Return the [x, y] coordinate for the center point of the cell that contains the specified text.  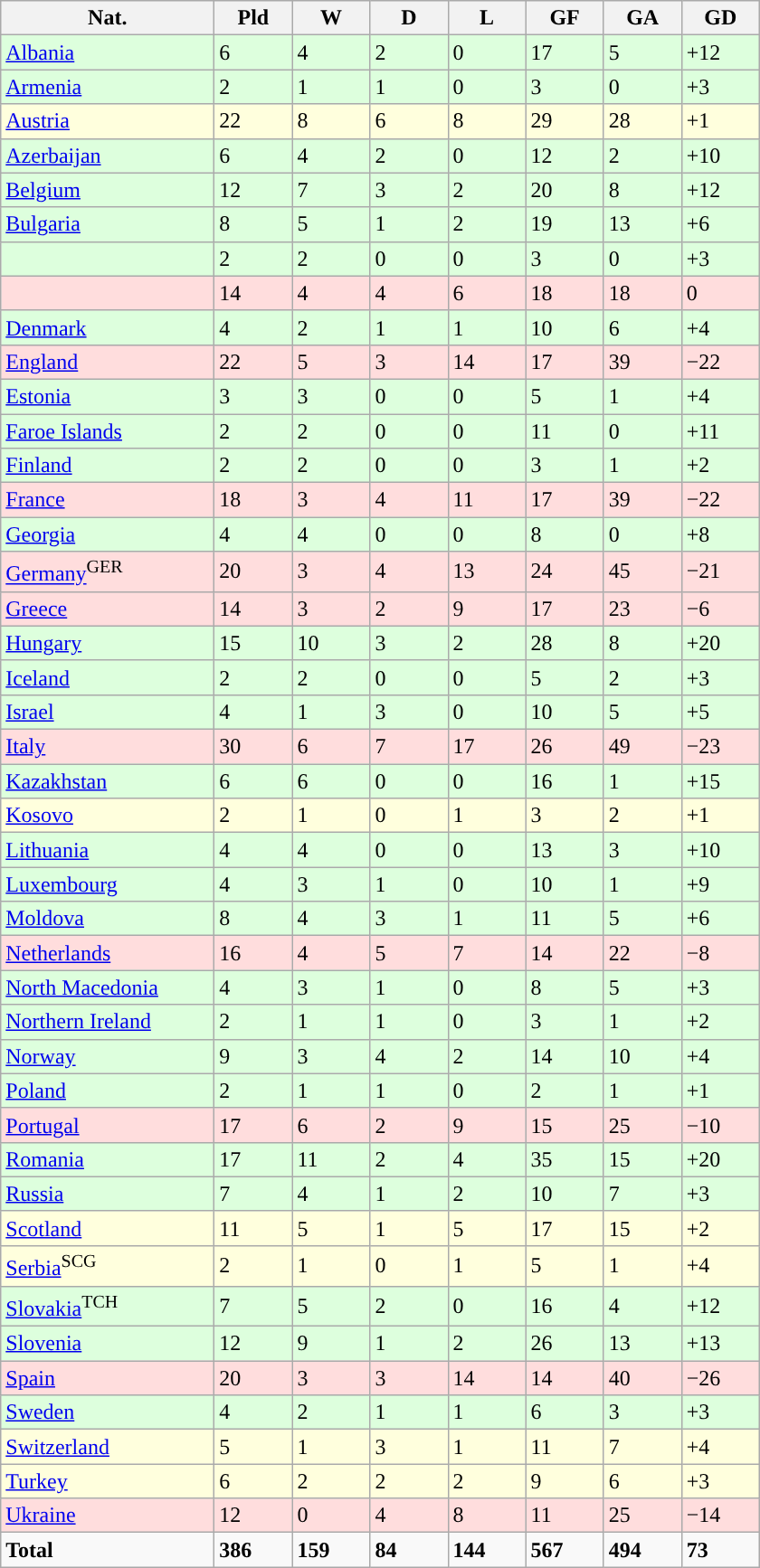
24 [565, 571]
49 [642, 747]
Russia [108, 1194]
Austria [108, 121]
30 [253, 747]
+8 [720, 534]
Pld [253, 18]
Ukraine [108, 1516]
Bulgaria [108, 224]
386 [253, 1550]
29 [565, 121]
+5 [720, 712]
D [409, 18]
19 [565, 224]
−10 [720, 1125]
Poland [108, 1091]
Hungary [108, 643]
+15 [720, 781]
Armenia [108, 87]
Albania [108, 52]
SerbiaSCG [108, 1266]
35 [565, 1159]
−23 [720, 747]
40 [642, 1378]
Portugal [108, 1125]
45 [642, 571]
Greece [108, 609]
Sweden [108, 1412]
−21 [720, 571]
Faroe Islands [108, 431]
W [331, 18]
Nat. [108, 18]
144 [487, 1550]
Azerbaijan [108, 156]
Norway [108, 1056]
Northern Ireland [108, 1022]
GermanyGER [108, 571]
GF [565, 18]
567 [565, 1550]
Kosovo [108, 816]
L [487, 18]
Spain [108, 1378]
England [108, 362]
Moldova [108, 919]
84 [409, 1550]
SlovakiaTCH [108, 1306]
Switzerland [108, 1447]
GD [720, 18]
Israel [108, 712]
Turkey [108, 1481]
−26 [720, 1378]
Georgia [108, 534]
Kazakhstan [108, 781]
23 [642, 609]
Scotland [108, 1228]
73 [720, 1550]
Belgium [108, 190]
494 [642, 1550]
North Macedonia [108, 987]
Luxembourg [108, 884]
Estonia [108, 396]
Netherlands [108, 953]
−6 [720, 609]
Romania [108, 1159]
Slovenia [108, 1344]
−14 [720, 1516]
+11 [720, 431]
Iceland [108, 677]
Finland [108, 466]
Italy [108, 747]
GA [642, 18]
159 [331, 1550]
−8 [720, 953]
+9 [720, 884]
France [108, 500]
Denmark [108, 327]
+13 [720, 1344]
Lithuania [108, 850]
Total [108, 1550]
